For the text-containing cell, return its midpoint in [x, y] coordinate format. 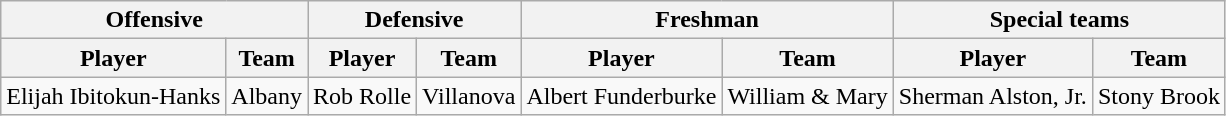
Villanova [469, 96]
Freshman [707, 20]
Elijah Ibitokun-Hanks [114, 96]
Stony Brook [1158, 96]
Albert Funderburke [622, 96]
Special teams [1059, 20]
Defensive [414, 20]
William & Mary [808, 96]
Albany [267, 96]
Rob Rolle [362, 96]
Offensive [154, 20]
Sherman Alston, Jr. [992, 96]
